Output the (x, y) coordinate of the center of the cell containing the given text.  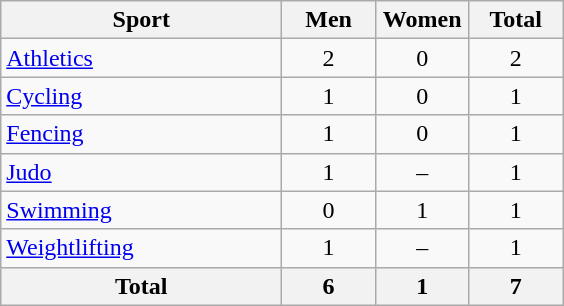
Sport (142, 20)
Men (329, 20)
Women (422, 20)
Fencing (142, 134)
Weightlifting (142, 248)
6 (329, 286)
Athletics (142, 58)
Swimming (142, 210)
7 (516, 286)
Cycling (142, 96)
Judo (142, 172)
